Capture the cell that displays the provided text and extract its [x, y] central coordinate. 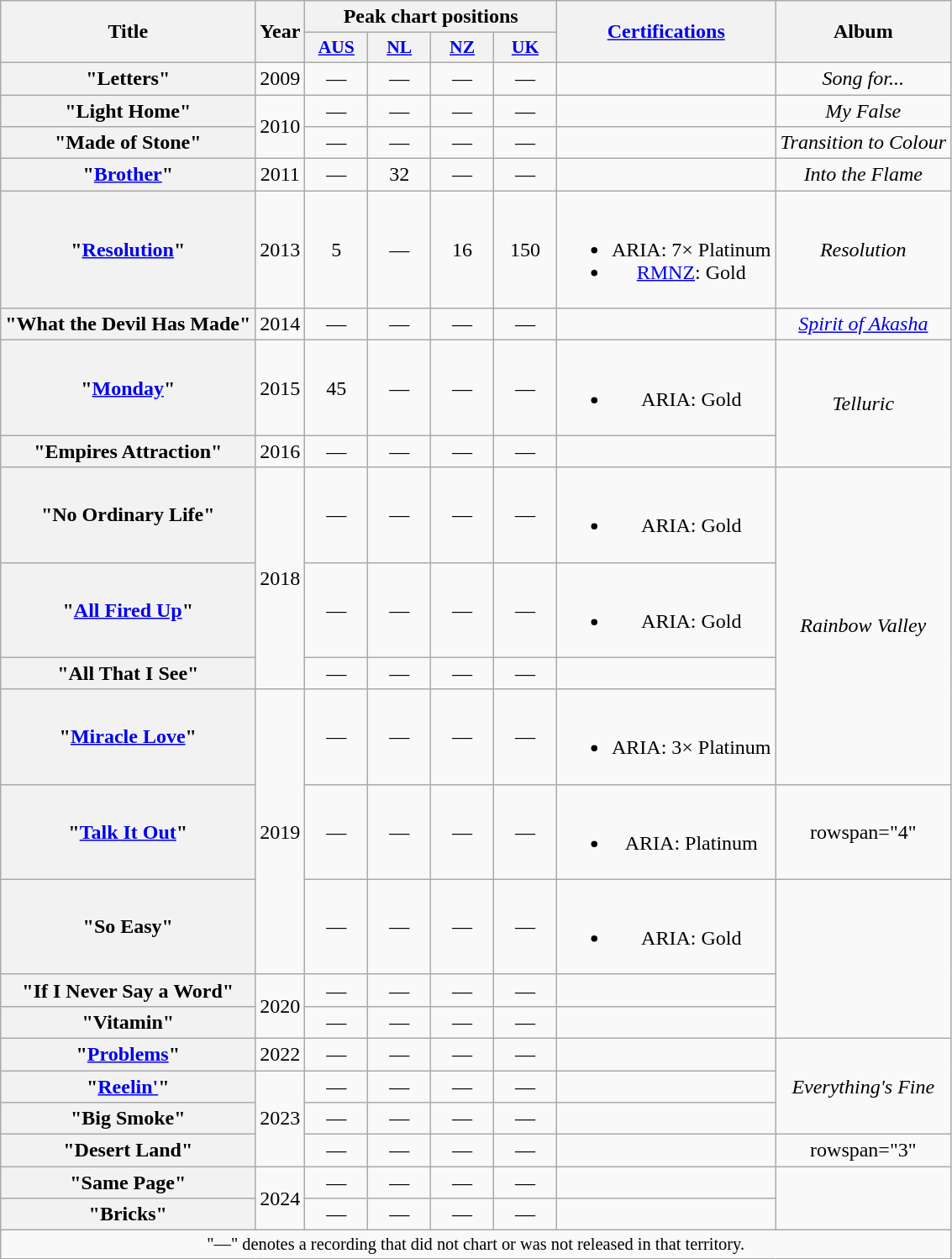
Transition to Colour [863, 143]
Telluric [863, 403]
"Reelin'" [128, 1087]
rowspan="4" [863, 832]
2023 [281, 1119]
"If I Never Say a Word" [128, 990]
Peak chart positions [431, 17]
2019 [281, 832]
"Big Smoke" [128, 1119]
2022 [281, 1054]
2010 [281, 126]
2013 [281, 250]
2009 [281, 78]
"Brother" [128, 175]
Title [128, 32]
2018 [281, 578]
"Talk It Out" [128, 832]
Certifications [665, 32]
2015 [281, 388]
"Letters" [128, 78]
Rainbow Valley [863, 625]
Song for... [863, 78]
"Light Home" [128, 110]
"Bricks" [128, 1214]
"Made of Stone" [128, 143]
"Same Page" [128, 1183]
UK [526, 48]
"Desert Land" [128, 1151]
"Resolution" [128, 250]
NL [400, 48]
5 [336, 250]
16 [462, 250]
Spirit of Akasha [863, 324]
"Problems" [128, 1054]
"No Ordinary Life" [128, 514]
"—" denotes a recording that did not chart or was not released in that territory. [476, 1245]
Year [281, 32]
rowspan="3" [863, 1151]
"So Easy" [128, 926]
"All Fired Up" [128, 610]
2024 [281, 1198]
ARIA: 3× Platinum [665, 736]
Album [863, 32]
Resolution [863, 250]
"Empires Attraction" [128, 451]
45 [336, 388]
"What the Devil Has Made" [128, 324]
"All That I See" [128, 673]
ARIA: Platinum [665, 832]
2016 [281, 451]
Into the Flame [863, 175]
Everything's Fine [863, 1086]
32 [400, 175]
2020 [281, 1006]
2011 [281, 175]
ARIA: 7× PlatinumRMNZ: Gold [665, 250]
"Miracle Love" [128, 736]
AUS [336, 48]
150 [526, 250]
"Vitamin" [128, 1022]
2014 [281, 324]
NZ [462, 48]
"Monday" [128, 388]
My False [863, 110]
